Provide the [x, y] coordinate of the cell's center where the given text is located.  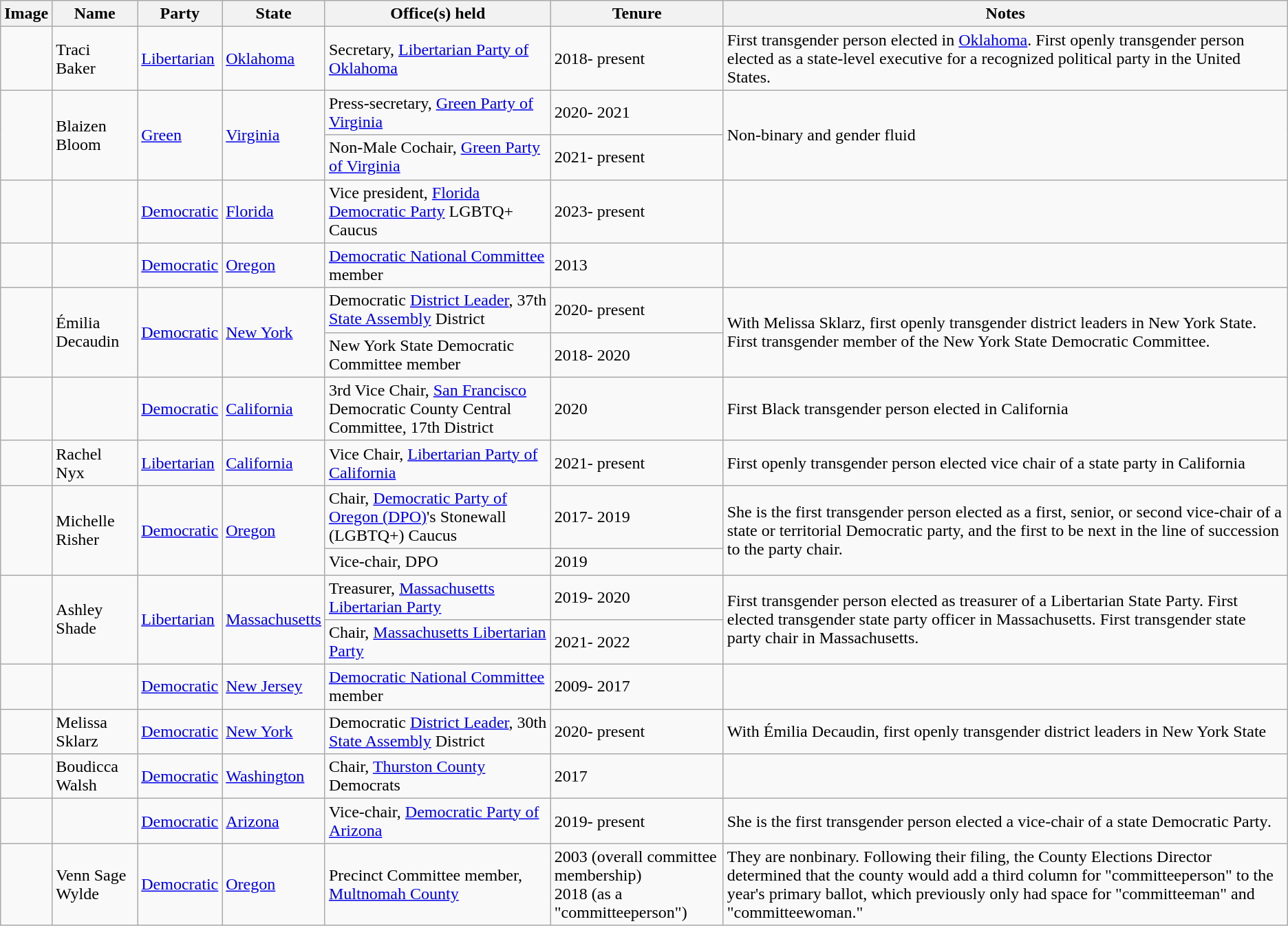
2018- 2020 [637, 355]
Arizona [274, 821]
Treasurer, Massachusetts Libertarian Party [438, 597]
Name [95, 14]
Vice-chair, Democratic Party of Arizona [438, 821]
2013 [637, 266]
New York State Democratic Committee member [438, 355]
2020 [637, 409]
Non-binary and gender fluid [1005, 135]
Traci Baker [95, 58]
Precinct Committee member, Multnomah County [438, 885]
Vice Chair, Libertarian Party of California [438, 462]
2020- 2021 [637, 113]
Image [26, 14]
Secretary, Libertarian Party of Oklahoma [438, 58]
Florida [274, 211]
2023- present [637, 211]
With Émilia Decaudin, first openly transgender district leaders in New York State [1005, 732]
Party [180, 14]
Chair, Massachusetts Libertarian Party [438, 643]
Oklahoma [274, 58]
2017- 2019 [637, 517]
Press-secretary, Green Party of Virginia [438, 113]
New Jersey [274, 687]
Vice president, Florida Democratic Party LGBTQ+ Caucus [438, 211]
First openly transgender person elected vice chair of a state party in California [1005, 462]
Democratic District Leader, 37th State Assembly District [438, 310]
State [274, 14]
Chair, Democratic Party of Oregon (DPO)'s Stonewall (LGBTQ+) Caucus [438, 517]
Michelle Risher [95, 530]
Ashley Shade [95, 620]
Venn Sage Wylde [95, 885]
2018- present [637, 58]
3rd Vice Chair, San Francisco Democratic County Central Committee, 17th District [438, 409]
Green [180, 135]
2019- 2020 [637, 597]
Rachel Nyx [95, 462]
Melissa Sklarz [95, 732]
Non-Male Cochair, Green Party of Virginia [438, 157]
Chair, Thurston County Democrats [438, 776]
Virginia [274, 135]
Washington [274, 776]
First Black transgender person elected in California [1005, 409]
Vice-chair, DPO [438, 561]
2021- 2022 [637, 643]
Tenure [637, 14]
2019- present [637, 821]
Boudicca Walsh [95, 776]
2019 [637, 561]
Notes [1005, 14]
2003 (overall committee membership)2018 (as a "committeeperson") [637, 885]
2009- 2017 [637, 687]
2017 [637, 776]
Émilia Decaudin [95, 332]
She is the first transgender person elected a vice-chair of a state Democratic Party. [1005, 821]
Blaizen Bloom [95, 135]
Office(s) held [438, 14]
Democratic District Leader, 30th State Assembly District [438, 732]
Massachusetts [274, 620]
